Extract the [X, Y] coordinate from the center of the cell holding the provided text.  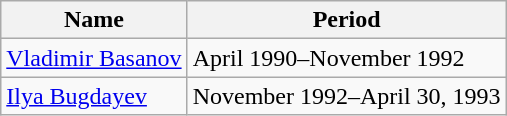
Vladimir Basanov [94, 58]
Ilya Bugdayev [94, 96]
November 1992–April 30, 1993 [346, 96]
Name [94, 20]
Period [346, 20]
April 1990–November 1992 [346, 58]
